Return the (x, y) coordinate for the center point of the cell that contains the specified text.  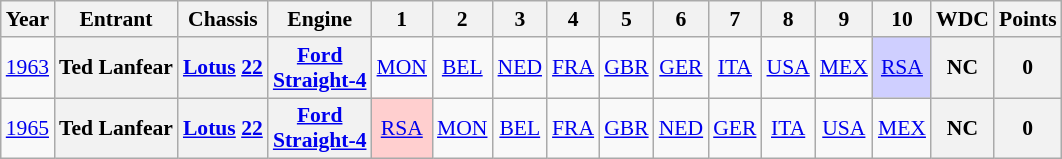
Chassis (223, 19)
8 (788, 19)
1965 (28, 128)
1963 (28, 68)
1 (402, 19)
6 (681, 19)
10 (902, 19)
3 (520, 19)
Engine (320, 19)
Entrant (116, 19)
Points (1028, 19)
5 (626, 19)
9 (844, 19)
Year (28, 19)
WDC (962, 19)
4 (573, 19)
7 (734, 19)
2 (462, 19)
